Search for the cell housing the specified text and yield its [X, Y] center coordinate. 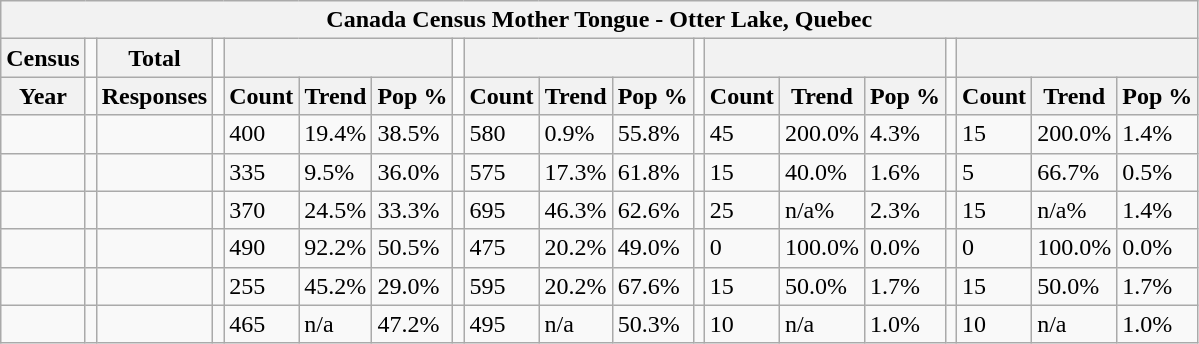
575 [502, 172]
495 [502, 324]
38.5% [412, 134]
36.0% [412, 172]
62.6% [652, 210]
0.5% [1158, 172]
25 [742, 210]
92.2% [336, 248]
24.5% [336, 210]
4.3% [904, 134]
50.5% [412, 248]
580 [502, 134]
17.3% [576, 172]
255 [262, 286]
19.4% [336, 134]
400 [262, 134]
40.0% [822, 172]
475 [502, 248]
Responses [154, 96]
55.8% [652, 134]
1.6% [904, 172]
595 [502, 286]
5 [994, 172]
Total [154, 58]
50.3% [652, 324]
49.0% [652, 248]
67.6% [652, 286]
Census [43, 58]
Year [43, 96]
0.9% [576, 134]
29.0% [412, 286]
Canada Census Mother Tongue - Otter Lake, Quebec [600, 20]
695 [502, 210]
45 [742, 134]
45.2% [336, 286]
61.8% [652, 172]
490 [262, 248]
9.5% [336, 172]
335 [262, 172]
47.2% [412, 324]
33.3% [412, 210]
370 [262, 210]
2.3% [904, 210]
46.3% [576, 210]
66.7% [1074, 172]
465 [262, 324]
